Detect which cell encompasses the target text, then output its (x, y) center coordinate. 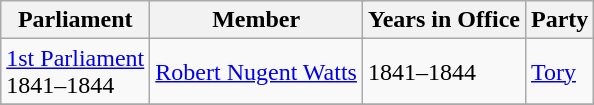
Years in Office (444, 20)
Robert Nugent Watts (256, 72)
Tory (559, 72)
1st Parliament1841–1844 (76, 72)
Party (559, 20)
Parliament (76, 20)
Member (256, 20)
1841–1844 (444, 72)
